For the text-containing cell, return its midpoint in (x, y) coordinate format. 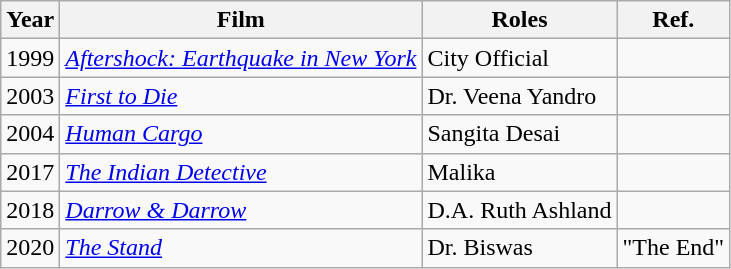
The Stand (241, 248)
D.A. Ruth Ashland (520, 210)
Year (30, 20)
Aftershock: Earthquake in New York (241, 58)
Dr. Biswas (520, 248)
2017 (30, 172)
First to Die (241, 96)
"The End" (674, 248)
2018 (30, 210)
2020 (30, 248)
Ref. (674, 20)
Malika (520, 172)
The Indian Detective (241, 172)
City Official (520, 58)
Darrow & Darrow (241, 210)
Roles (520, 20)
Human Cargo (241, 134)
2003 (30, 96)
2004 (30, 134)
1999 (30, 58)
Film (241, 20)
Sangita Desai (520, 134)
Dr. Veena Yandro (520, 96)
